Pinpoint the cell where the given text exists, returning its (x, y) midpoint coordinate. 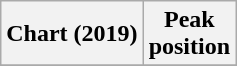
Peakposition (189, 34)
Chart (2019) (72, 34)
